Detect which cell encompasses the target text, then output its [x, y] center coordinate. 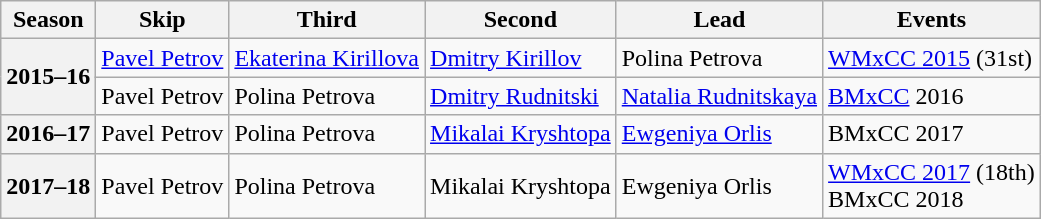
Lead [719, 20]
Events [932, 20]
2015–16 [48, 77]
BMxCC 2016 [932, 96]
Dmitry Rudnitski [521, 96]
Dmitry Kirillov [521, 58]
Third [327, 20]
2017–18 [48, 186]
Season [48, 20]
2016–17 [48, 134]
Skip [162, 20]
Natalia Rudnitskaya [719, 96]
WMxCC 2015 (31st) [932, 58]
WMxCC 2017 (18th)BMxCC 2018 [932, 186]
Ekaterina Kirillova [327, 58]
BMxCC 2017 [932, 134]
Second [521, 20]
